Extract the [X, Y] coordinate from the center of the cell holding the provided text.  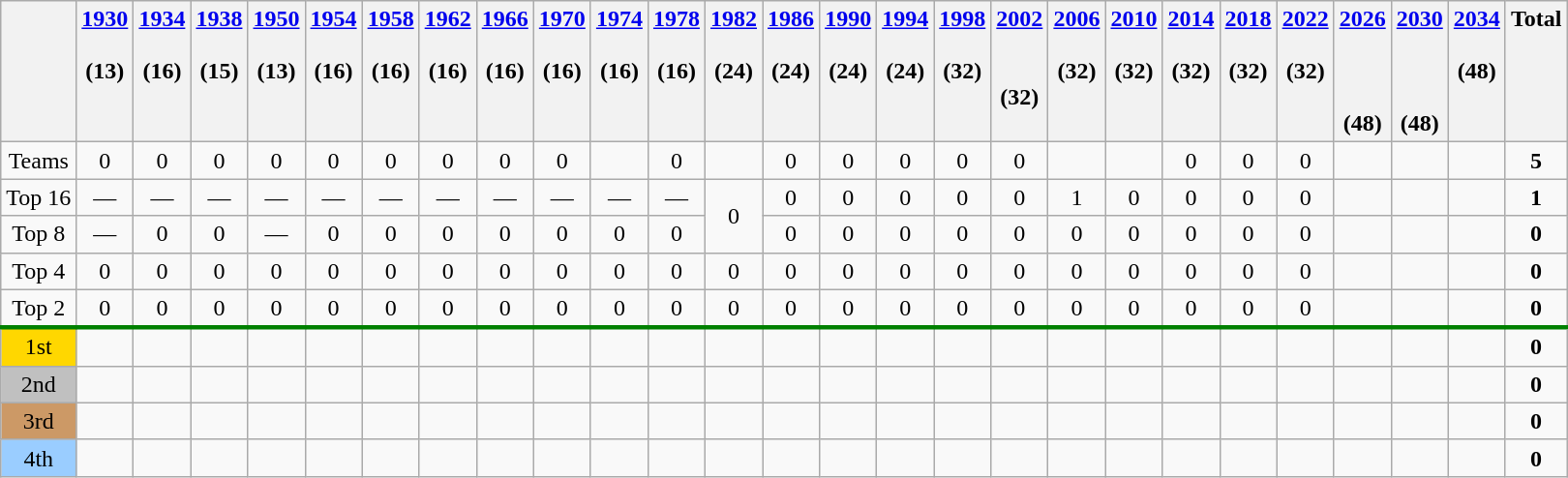
2034(48) [1477, 72]
2030(48) [1419, 72]
5 [1536, 161]
1998 (32) [962, 72]
2010 (32) [1134, 72]
Total [1536, 72]
2002 (32) [1020, 72]
1938 (15) [219, 72]
Top 8 [39, 234]
3rd [39, 421]
2018 (32) [1249, 72]
1930 (13) [105, 72]
2022 (32) [1305, 72]
Top 4 [39, 271]
1978 (16) [676, 72]
1966 (16) [505, 72]
4th [39, 458]
1970 (16) [561, 72]
1958 (16) [391, 72]
2006 (32) [1076, 72]
1982 (24) [734, 72]
1950 (13) [277, 72]
2014 (32) [1191, 72]
Top 16 [39, 197]
2026(48) [1363, 72]
1962 (16) [447, 72]
1974 (16) [619, 72]
1934 (16) [163, 72]
1990 (24) [848, 72]
1994 (24) [906, 72]
2nd [39, 384]
1st [39, 347]
Teams [39, 161]
1954 (16) [333, 72]
1986 (24) [792, 72]
Top 2 [39, 309]
